For the text-containing cell, return its midpoint in (x, y) coordinate format. 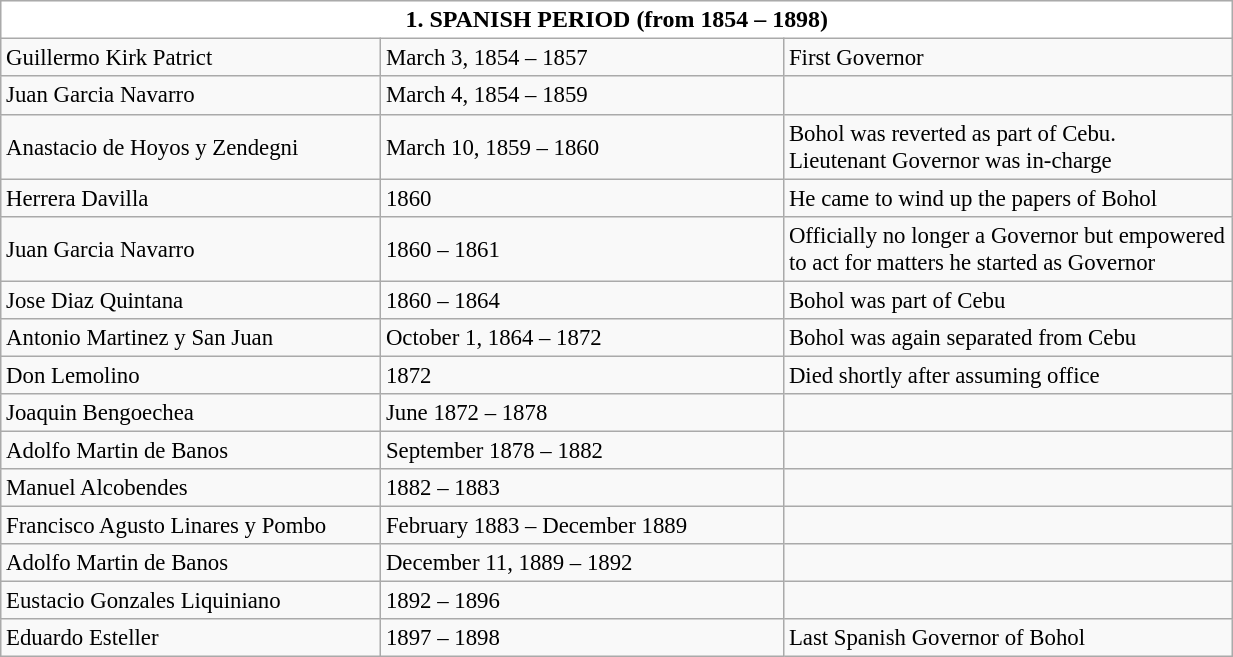
1860 (582, 198)
March 4, 1854 – 1859 (582, 96)
1860 – 1861 (582, 248)
Herrera Davilla (191, 198)
June 1872 – 1878 (582, 413)
1860 – 1864 (582, 300)
Died shortly after assuming office (1008, 375)
Bohol was again separated from Cebu (1008, 338)
February 1883 – December 1889 (582, 526)
Don Lemolino (191, 375)
Anastacio de Hoyos y Zendegni (191, 146)
December 11, 1889 – 1892 (582, 563)
Bohol was part of Cebu (1008, 300)
1. SPANISH PERIOD (from 1854 – 1898) (617, 20)
October 1, 1864 – 1872 (582, 338)
Antonio Martinez y San Juan (191, 338)
Joaquin Bengoechea (191, 413)
Francisco Agusto Linares y Pombo (191, 526)
First Governor (1008, 58)
Eustacio Gonzales Liquiniano (191, 601)
Eduardo Esteller (191, 638)
March 3, 1854 – 1857 (582, 58)
He came to wind up the papers of Bohol (1008, 198)
March 10, 1859 – 1860 (582, 146)
1897 – 1898 (582, 638)
Manuel Alcobendes (191, 488)
1872 (582, 375)
Guillermo Kirk Patrict (191, 58)
September 1878 – 1882 (582, 450)
Officially no longer a Governor but empowered to act for matters he started as Governor (1008, 248)
Bohol was reverted as part of Cebu.Lieutenant Governor was in-charge (1008, 146)
1892 – 1896 (582, 601)
1882 – 1883 (582, 488)
Jose Diaz Quintana (191, 300)
Last Spanish Governor of Bohol (1008, 638)
